Provide the [x, y] coordinate of the cell's center where the given text is located.  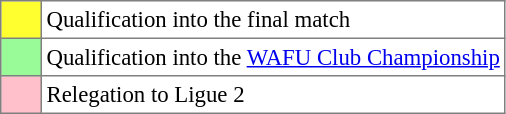
Qualification into the final match [273, 20]
Qualification into the WAFU Club Championship [273, 57]
Relegation to Ligue 2 [273, 95]
